Determine the [x, y] coordinate at the center of the cell enclosing the given text.  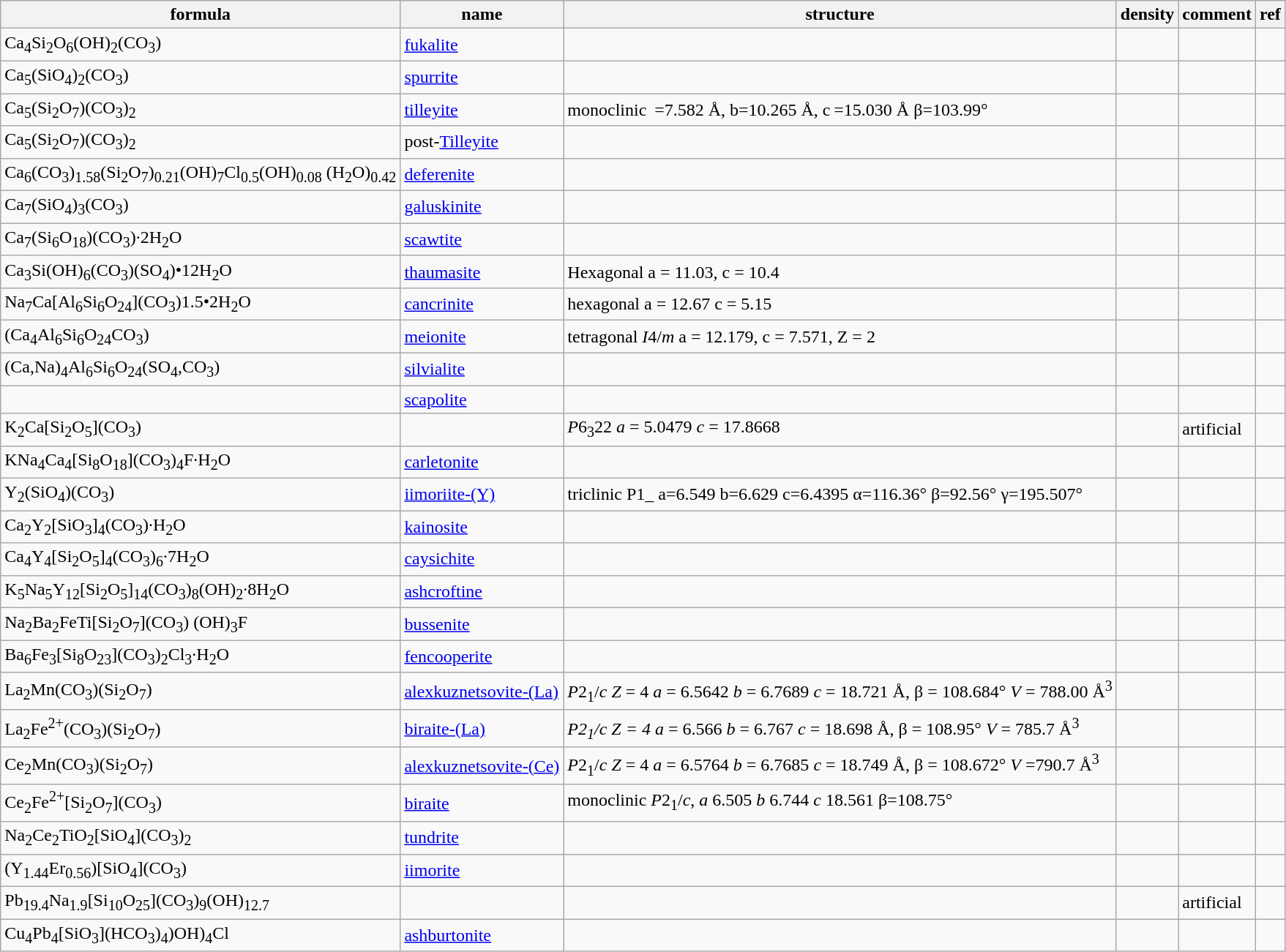
scapolite [482, 400]
K2Ca[Si2O5](CO3) [201, 430]
galuskinite [482, 207]
scawtite [482, 239]
La2Mn(CO3)(Si2O7) [201, 691]
K5Na5Y12[Si2O5]14(CO3)8(OH)2·8H2O [201, 591]
spurrite [482, 77]
biraite-(La) [482, 729]
Ca5(SiO4)2(CO3) [201, 77]
La2Fe2+(CO3)(Si2O7) [201, 729]
formula [201, 15]
Na2Ba2FeTi[Si2O7](CO3) (OH)3F [201, 624]
Ca7(SiO4)3(CO3) [201, 207]
name [482, 15]
Y2(SiO4)(CO3) [201, 494]
Na2Ce2TiO2[SiO4](CO3)2 [201, 838]
deferenite [482, 174]
Pb19.4Na1.9[Si10O25](CO3)9(OH)12.7 [201, 902]
P21/c Z = 4 a = 6.566 b = 6.767 c = 18.698 Å, β = 108.95° V = 785.7 Å3 [840, 729]
silvialite [482, 369]
Ce2Mn(CO3)(Si2O7) [201, 765]
(Ca,Na)4Al6Si6O24(SO4,CO3) [201, 369]
(Y1.44Er0.56)[SiO4](CO3) [201, 870]
P21/c Z = 4 a = 6.5642 b = 6.7689 c = 18.721 Å, β = 108.684° V = 788.00 Å3 [840, 691]
Ca6(CO3)1.58(Si2O7)0.21(OH)7Cl0.5(OH)0.08 (H2O)0.42 [201, 174]
Ca4Si2O6(OH)2(CO3) [201, 45]
monoclinic =7.582 Å, b=10.265 Å, c =15.030 Å β=103.99° [840, 110]
caysichite [482, 559]
Ca2Y2[SiO3]4(CO3)·H2O [201, 527]
post-Tilleyite [482, 142]
fencooperite [482, 656]
ref [1270, 15]
P21/c Z = 4 a = 6.5764 b = 6.7685 c = 18.749 Å, β = 108.672° V =790.7 Å3 [840, 765]
tetragonal I4/m a = 12.179, c = 7.571, Z = 2 [840, 337]
ashcroftine [482, 591]
alexkuznetsovite-(La) [482, 691]
Ce2Fe2+[Si2O7](CO3) [201, 803]
cancrinite [482, 304]
density [1147, 15]
ashburtonite [482, 935]
hexagonal a = 12.67 c = 5.15 [840, 304]
Hexagonal a = 11.03, c = 10.4 [840, 271]
thaumasite [482, 271]
triclinic P1_ a=6.549 b=6.629 c=6.4395 α=116.36° β=92.56° γ=195.507° [840, 494]
Ba6Fe3[Si8O23](CO3)2Cl3·H2O [201, 656]
iimoriite-(Y) [482, 494]
Ca4Y4[Si2O5]4(CO3)6·7H2O [201, 559]
Na7Ca[Al6Si6O24](CO3)1.5•2H2O [201, 304]
structure [840, 15]
meionite [482, 337]
Cu4Pb4[SiO3](HCO3)4)OH)4Cl [201, 935]
tundrite [482, 838]
iimorite [482, 870]
Ca3Si(OH)6(CO3)(SO4)•12H2O [201, 271]
comment [1217, 15]
(Ca4Al6Si6O24CO3) [201, 337]
alexkuznetsovite-(Ce) [482, 765]
biraite [482, 803]
P6322 a = 5.0479 c = 17.8668 [840, 430]
bussenite [482, 624]
KNa4Ca4[Si8O18](CO3)4F·H2O [201, 462]
carletonite [482, 462]
fukalite [482, 45]
monoclinic P21/c, a 6.505 b 6.744 c 18.561 β=108.75° [840, 803]
tilleyite [482, 110]
kainosite [482, 527]
Ca7(Si6O18)(CO3)·2H2O [201, 239]
